Locate the cell with the specified text and output its (x, y) center coordinate. 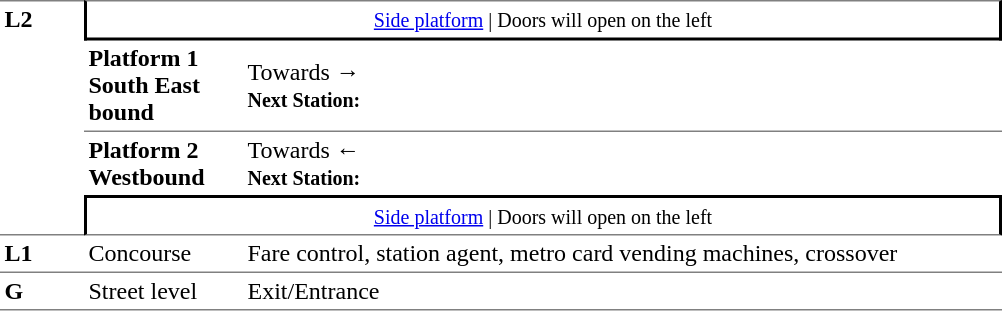
G (42, 292)
Towards → Next Station: (622, 86)
L1 (42, 254)
Platform 1South East bound (164, 86)
Concourse (164, 254)
Street level (164, 292)
Platform 2Westbound (164, 164)
Exit/Entrance (622, 292)
Towards ← Next Station: (622, 164)
Fare control, station agent, metro card vending machines, crossover (622, 254)
L2 (42, 118)
